Search for the cell housing the specified text and yield its [X, Y] center coordinate. 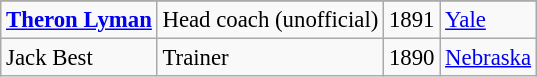
Nebraska [488, 58]
Trainer [270, 58]
Jack Best [79, 58]
1891 [412, 20]
1890 [412, 58]
Yale [488, 20]
Theron Lyman [79, 20]
Head coach (unofficial) [270, 20]
